Return the (X, Y) coordinate for the center point of the cell that contains the specified text.  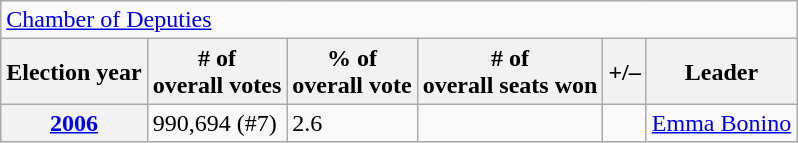
% ofoverall vote (352, 72)
990,694 (#7) (217, 123)
+/– (624, 72)
Leader (721, 72)
# ofoverall votes (217, 72)
Emma Bonino (721, 123)
Chamber of Deputies (399, 20)
2.6 (352, 123)
# ofoverall seats won (510, 72)
Election year (74, 72)
2006 (74, 123)
